Identify which cell holds the provided text, then report its [X, Y] central coordinate. 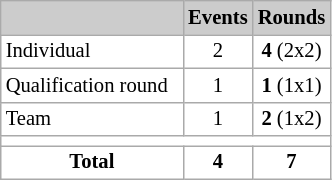
1 (1x1) [292, 85]
Team [92, 119]
Rounds [292, 17]
2 (1x2) [292, 119]
4 [218, 162]
Total [92, 162]
Events [218, 17]
4 (2x2) [292, 51]
Qualification round [92, 85]
Individual [92, 51]
2 [218, 51]
7 [292, 162]
